From the cell containing the given text, extract its center point as [x, y] coordinate. 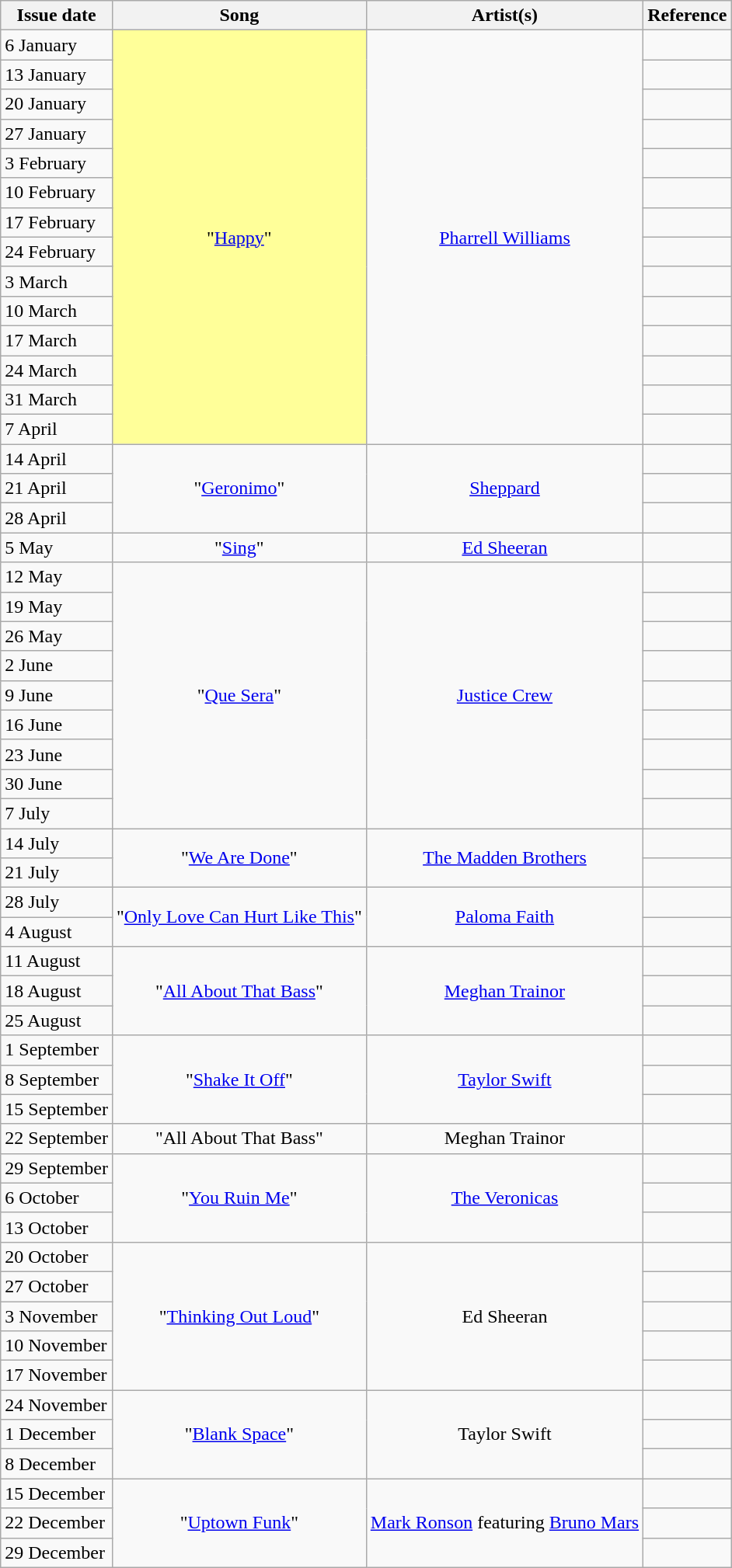
"We Are Done" [239, 857]
14 April [57, 459]
29 December [57, 1552]
"Que Sera" [239, 696]
7 July [57, 813]
Paloma Faith [504, 917]
14 July [57, 843]
21 April [57, 488]
Pharrell Williams [504, 238]
17 November [57, 1375]
27 October [57, 1286]
25 August [57, 1020]
Mark Ronson featuring Bruno Mars [504, 1523]
20 January [57, 104]
22 December [57, 1523]
Justice Crew [504, 696]
27 January [57, 134]
20 October [57, 1257]
8 September [57, 1080]
4 August [57, 932]
24 November [57, 1405]
"Uptown Funk" [239, 1523]
"Happy" [239, 238]
6 January [57, 45]
21 July [57, 873]
28 July [57, 902]
10 March [57, 311]
17 February [57, 222]
"Blank Space" [239, 1434]
The Veronicas [504, 1198]
23 June [57, 754]
1 September [57, 1050]
31 March [57, 400]
24 February [57, 252]
24 March [57, 370]
13 October [57, 1227]
11 August [57, 961]
1 December [57, 1434]
"Shake It Off" [239, 1080]
28 April [57, 518]
"Sing" [239, 548]
8 December [57, 1464]
5 May [57, 548]
2 June [57, 666]
6 October [57, 1198]
3 November [57, 1316]
15 September [57, 1109]
Issue date [57, 16]
30 June [57, 784]
17 March [57, 340]
3 February [57, 163]
3 March [57, 281]
"Geronimo" [239, 488]
The Madden Brothers [504, 857]
Reference [687, 16]
Song [239, 16]
10 November [57, 1346]
12 May [57, 577]
16 June [57, 725]
22 September [57, 1139]
19 May [57, 607]
9 June [57, 695]
"You Ruin Me" [239, 1198]
29 September [57, 1168]
10 February [57, 193]
18 August [57, 991]
13 January [57, 75]
15 December [57, 1493]
26 May [57, 636]
"Only Love Can Hurt Like This" [239, 917]
Artist(s) [504, 16]
7 April [57, 429]
"Thinking Out Loud" [239, 1316]
Sheppard [504, 488]
